Extract the [x, y] coordinate from the center of the cell holding the provided text.  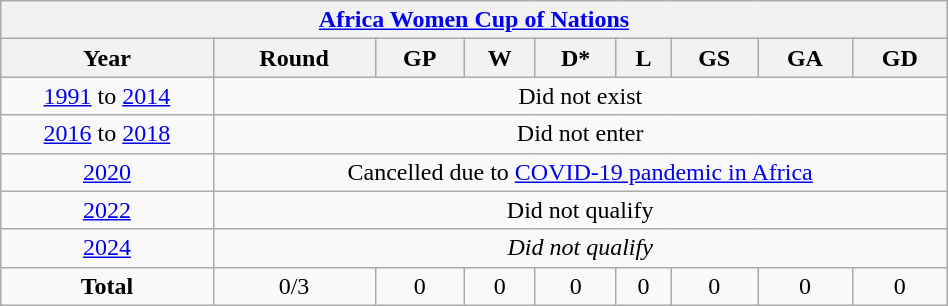
Total [107, 286]
2020 [107, 172]
1991 to 2014 [107, 96]
2016 to 2018 [107, 134]
GP [420, 58]
2022 [107, 210]
D* [576, 58]
GA [806, 58]
L [643, 58]
GS [714, 58]
Did not exist [580, 96]
2024 [107, 248]
Cancelled due to COVID-19 pandemic in Africa [580, 172]
Year [107, 58]
Africa Women Cup of Nations [474, 20]
W [500, 58]
Round [294, 58]
0/3 [294, 286]
GD [900, 58]
Did not enter [580, 134]
